Capture the cell that displays the provided text and extract its [X, Y] central coordinate. 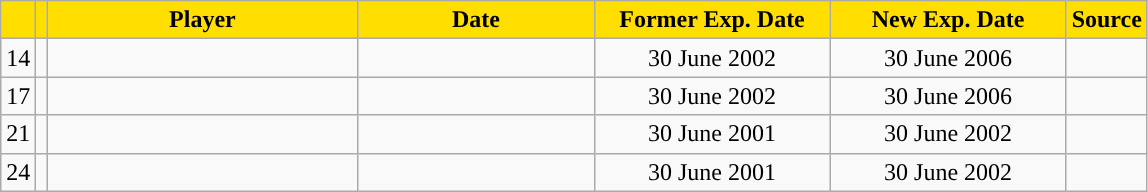
17 [18, 96]
21 [18, 134]
Former Exp. Date [712, 20]
24 [18, 172]
New Exp. Date [948, 20]
Source [1106, 20]
14 [18, 58]
Date [476, 20]
Player [202, 20]
